Search for the cell housing the specified text and yield its [X, Y] center coordinate. 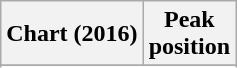
Peak position [189, 34]
Chart (2016) [72, 34]
